Provide the (x, y) coordinate of the cell's center where the given text is located.  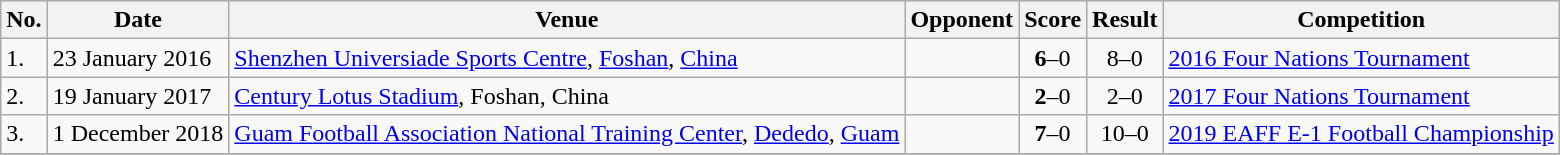
7–0 (1053, 134)
19 January 2017 (138, 96)
1 December 2018 (138, 134)
8–0 (1125, 58)
Opponent (962, 20)
Result (1125, 20)
Century Lotus Stadium, Foshan, China (567, 96)
Date (138, 20)
3. (24, 134)
Guam Football Association National Training Center, Dededo, Guam (567, 134)
2. (24, 96)
Shenzhen Universiade Sports Centre, Foshan, China (567, 58)
Score (1053, 20)
2016 Four Nations Tournament (1361, 58)
Venue (567, 20)
No. (24, 20)
6–0 (1053, 58)
2019 EAFF E-1 Football Championship (1361, 134)
1. (24, 58)
10–0 (1125, 134)
Competition (1361, 20)
2017 Four Nations Tournament (1361, 96)
23 January 2016 (138, 58)
